Locate the cell with the specified text and output its (x, y) center coordinate. 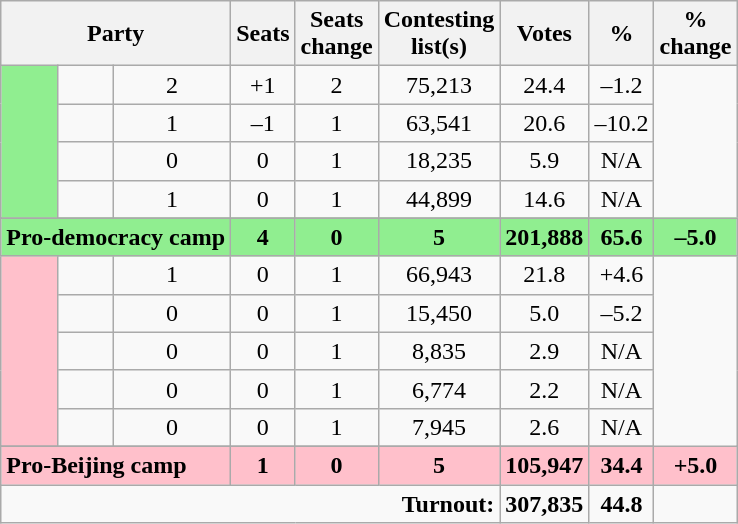
2.2 (544, 389)
20.6 (544, 123)
Votes (544, 34)
+1 (263, 85)
7,945 (439, 427)
8,835 (439, 351)
201,888 (544, 237)
4 (263, 237)
2.6 (544, 427)
21.8 (544, 275)
Contestinglist(s) (439, 34)
+5.0 (696, 465)
Turnout: (250, 503)
75,213 (439, 85)
–10.2 (622, 123)
34.4 (622, 465)
63,541 (439, 123)
65.6 (622, 237)
Pro-Beijing camp (116, 465)
–1 (263, 123)
Seats (263, 34)
44,899 (439, 199)
–5.0 (696, 237)
14.6 (544, 199)
5.0 (544, 313)
5.9 (544, 161)
–5.2 (622, 313)
44.8 (622, 503)
Pro-democracy camp (116, 237)
24.4 (544, 85)
6,774 (439, 389)
+4.6 (622, 275)
18,235 (439, 161)
–1.2 (622, 85)
Seatschange (336, 34)
%change (696, 34)
105,947 (544, 465)
Party (116, 34)
15,450 (439, 313)
66,943 (439, 275)
2.9 (544, 351)
% (622, 34)
307,835 (544, 503)
